For the text-containing cell, return its midpoint in [x, y] coordinate format. 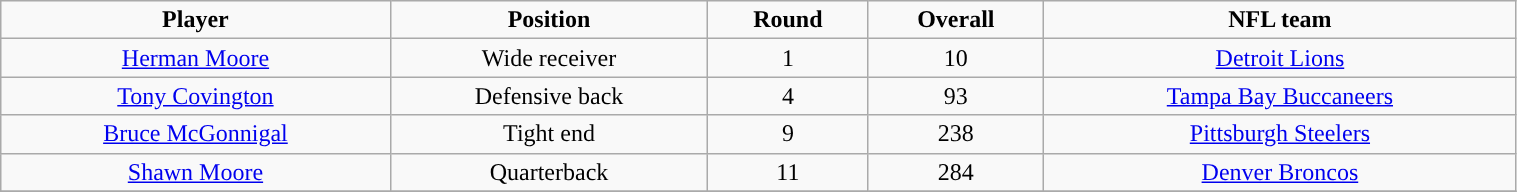
Tony Covington [196, 96]
Bruce McGonnigal [196, 134]
Round [788, 20]
93 [956, 96]
10 [956, 58]
Overall [956, 20]
284 [956, 172]
Player [196, 20]
NFL team [1280, 20]
9 [788, 134]
Quarterback [549, 172]
238 [956, 134]
Denver Broncos [1280, 172]
Wide receiver [549, 58]
11 [788, 172]
Detroit Lions [1280, 58]
Defensive back [549, 96]
Pittsburgh Steelers [1280, 134]
1 [788, 58]
Herman Moore [196, 58]
Tampa Bay Buccaneers [1280, 96]
Tight end [549, 134]
Position [549, 20]
4 [788, 96]
Shawn Moore [196, 172]
